Identify which cell holds the provided text, then report its (x, y) central coordinate. 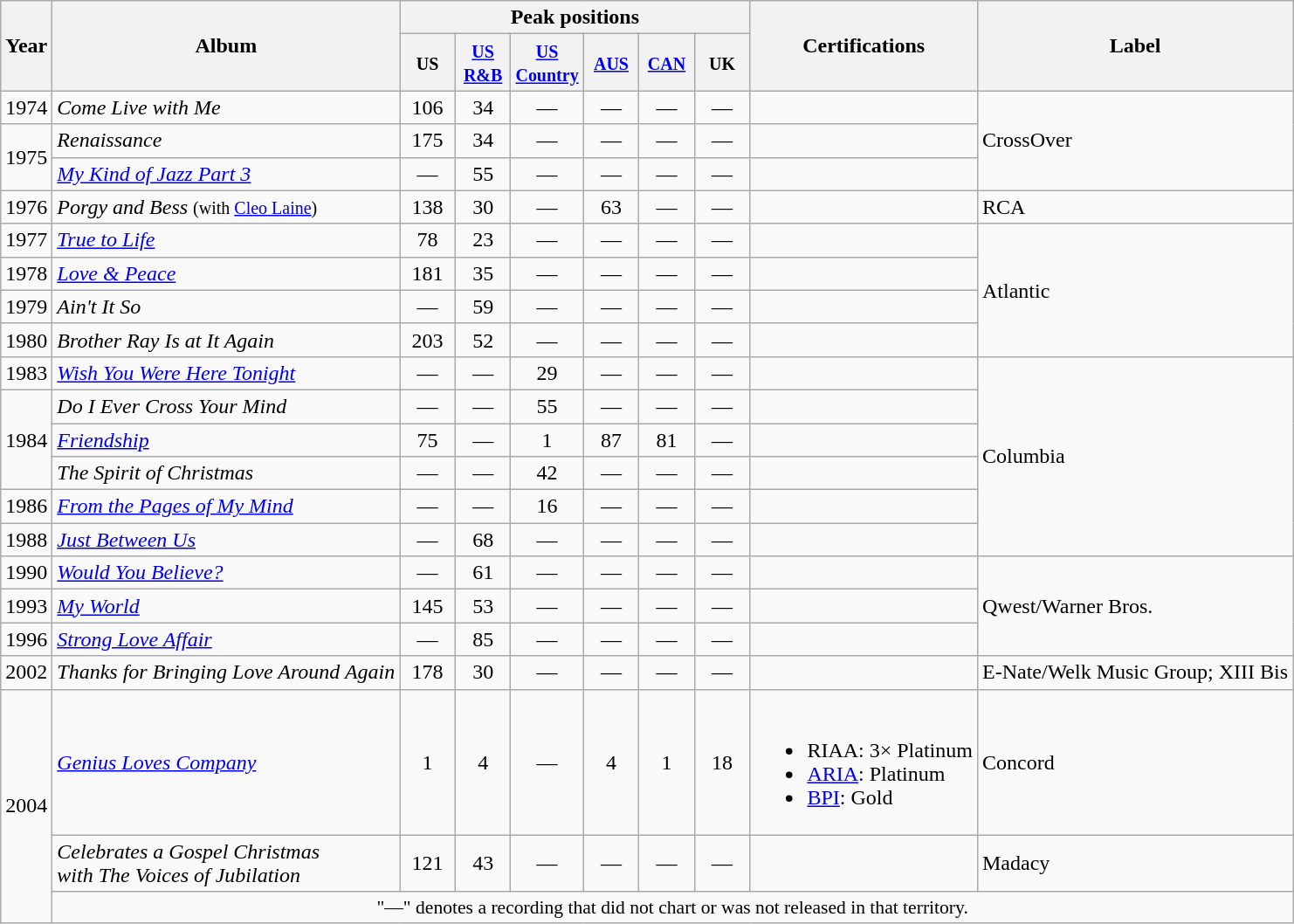
True to Life (226, 240)
My World (226, 606)
Brother Ray Is at It Again (226, 340)
1980 (26, 340)
87 (611, 439)
Madacy (1135, 863)
1996 (26, 639)
Label (1135, 45)
68 (483, 540)
The Spirit of Christmas (226, 473)
42 (547, 473)
Year (26, 45)
Columbia (1135, 456)
Would You Believe? (226, 573)
Certifications (864, 45)
181 (428, 273)
CAN (667, 63)
Thanks for Bringing Love Around Again (226, 672)
2004 (26, 806)
61 (483, 573)
1993 (26, 606)
Genius Loves Company (226, 762)
203 (428, 340)
1978 (26, 273)
From the Pages of My Mind (226, 507)
1984 (26, 439)
175 (428, 141)
43 (483, 863)
My Kind of Jazz Part 3 (226, 174)
1975 (26, 157)
53 (483, 606)
Peak positions (575, 17)
59 (483, 307)
1986 (26, 507)
Porgy and Bess (with Cleo Laine) (226, 207)
Wish You Were Here Tonight (226, 373)
Celebrates a Gospel Christmaswith The Voices of Jubilation (226, 863)
29 (547, 373)
1983 (26, 373)
CrossOver (1135, 141)
52 (483, 340)
US Country (547, 63)
23 (483, 240)
16 (547, 507)
Just Between Us (226, 540)
Ain't It So (226, 307)
Strong Love Affair (226, 639)
RCA (1135, 207)
1977 (26, 240)
178 (428, 672)
1974 (26, 107)
"—" denotes a recording that did not chart or was not released in that territory. (672, 907)
1976 (26, 207)
106 (428, 107)
RIAA: 3× PlatinumARIA: PlatinumBPI: Gold (864, 762)
81 (667, 439)
Do I Ever Cross Your Mind (226, 406)
138 (428, 207)
121 (428, 863)
1990 (26, 573)
Come Live with Me (226, 107)
2002 (26, 672)
Concord (1135, 762)
USR&B (483, 63)
US (428, 63)
Friendship (226, 439)
75 (428, 439)
145 (428, 606)
E-Nate/Welk Music Group; XIII Bis (1135, 672)
85 (483, 639)
63 (611, 207)
UK (722, 63)
Qwest/Warner Bros. (1135, 606)
18 (722, 762)
Atlantic (1135, 290)
Renaissance (226, 141)
Album (226, 45)
35 (483, 273)
78 (428, 240)
Love & Peace (226, 273)
AUS (611, 63)
1979 (26, 307)
1988 (26, 540)
